From the cell containing the given text, extract its center point as [X, Y] coordinate. 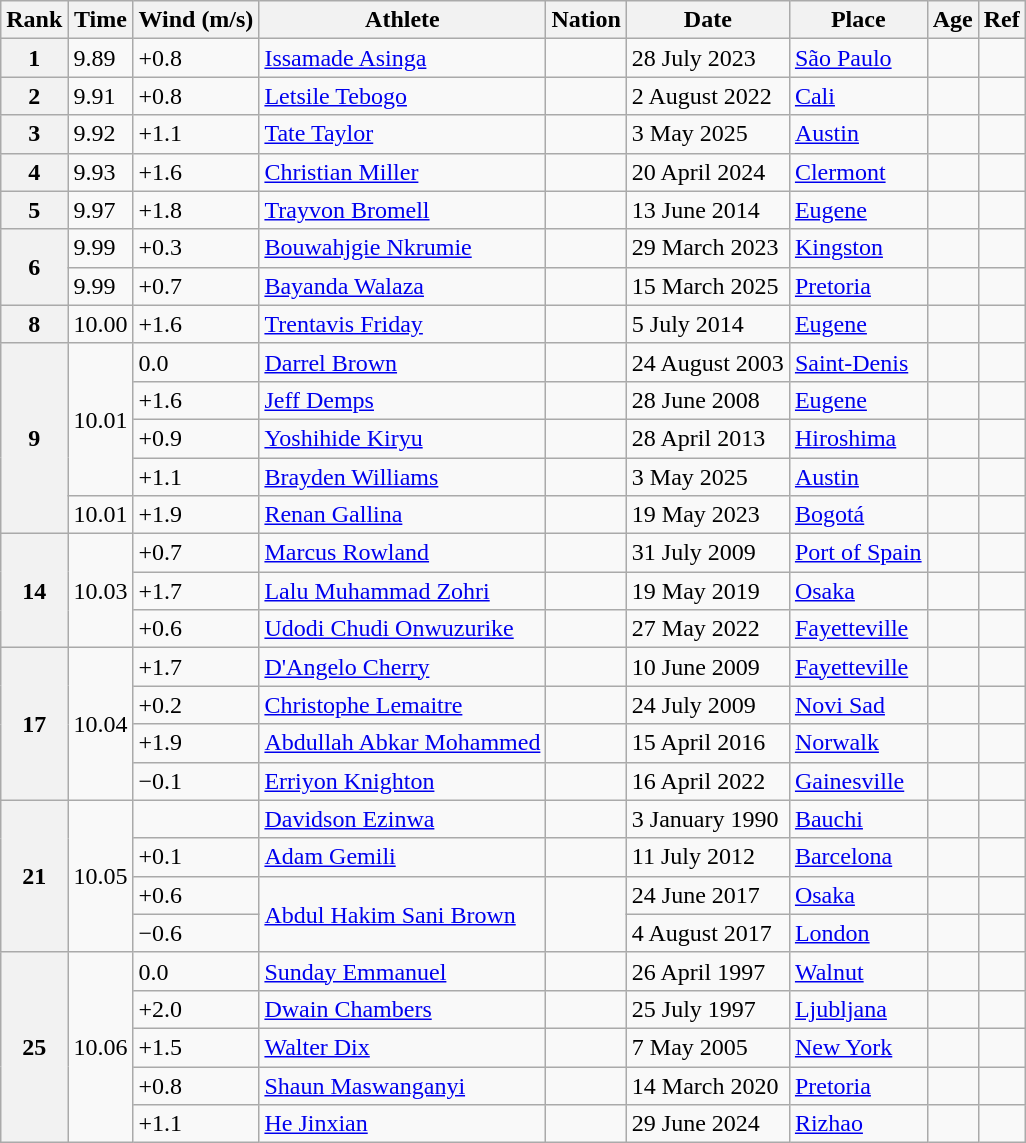
9.93 [100, 172]
Marcus Rowland [402, 553]
Novi Sad [858, 705]
Renan Gallina [402, 515]
Jeff Demps [402, 400]
Ref [1002, 20]
24 July 2009 [708, 705]
London [858, 933]
2 [34, 96]
9.97 [100, 210]
Bauchi [858, 819]
Norwalk [858, 743]
3 [34, 134]
14 March 2020 [708, 1085]
24 June 2017 [708, 895]
Date [708, 20]
Rizhao [858, 1124]
Christian Miller [402, 172]
Trentavis Friday [402, 324]
Adam Gemili [402, 857]
+0.1 [196, 857]
He Jinxian [402, 1124]
4 August 2017 [708, 933]
28 July 2023 [708, 58]
15 March 2025 [708, 286]
Age [952, 20]
28 April 2013 [708, 438]
São Paulo [858, 58]
19 May 2023 [708, 515]
8 [34, 324]
31 July 2009 [708, 553]
Trayvon Bromell [402, 210]
9.92 [100, 134]
Davidson Ezinwa [402, 819]
16 April 2022 [708, 781]
+0.9 [196, 438]
Letsile Tebogo [402, 96]
26 April 1997 [708, 971]
19 May 2019 [708, 591]
1 [34, 58]
Barcelona [858, 857]
Hiroshima [858, 438]
10.06 [100, 1047]
5 [34, 210]
Abdul Hakim Sani Brown [402, 914]
4 [34, 172]
Sunday Emmanuel [402, 971]
Place [858, 20]
15 April 2016 [708, 743]
Cali [858, 96]
Walnut [858, 971]
Wind (m/s) [196, 20]
Darrel Brown [402, 362]
10.04 [100, 724]
9 [34, 438]
25 July 1997 [708, 1009]
Bouwahjgie Nkrumie [402, 248]
Lalu Muhammad Zohri [402, 591]
Udodi Chudi Onwuzurike [402, 629]
Tate Taylor [402, 134]
Saint-Denis [858, 362]
Kingston [858, 248]
Athlete [402, 20]
Time [100, 20]
14 [34, 591]
6 [34, 267]
20 April 2024 [708, 172]
Erriyon Knighton [402, 781]
24 August 2003 [708, 362]
10.03 [100, 591]
5 July 2014 [708, 324]
7 May 2005 [708, 1047]
3 January 1990 [708, 819]
13 June 2014 [708, 210]
10.05 [100, 876]
Abdullah Abkar Mohammed [402, 743]
+0.2 [196, 705]
Brayden Williams [402, 477]
9.91 [100, 96]
Issamade Asinga [402, 58]
Clermont [858, 172]
29 June 2024 [708, 1124]
Dwain Chambers [402, 1009]
10 June 2009 [708, 667]
+1.5 [196, 1047]
10.00 [100, 324]
−0.6 [196, 933]
Rank [34, 20]
17 [34, 724]
Yoshihide Kiryu [402, 438]
28 June 2008 [708, 400]
9.89 [100, 58]
Bogotá [858, 515]
Bayanda Walaza [402, 286]
Christophe Lemaitre [402, 705]
11 July 2012 [708, 857]
29 March 2023 [708, 248]
Ljubljana [858, 1009]
+1.8 [196, 210]
2 August 2022 [708, 96]
Port of Spain [858, 553]
New York [858, 1047]
D'Angelo Cherry [402, 667]
Shaun Maswanganyi [402, 1085]
27 May 2022 [708, 629]
+2.0 [196, 1009]
Gainesville [858, 781]
−0.1 [196, 781]
25 [34, 1047]
+0.3 [196, 248]
Nation [586, 20]
Walter Dix [402, 1047]
21 [34, 876]
